Return the [x, y] coordinate for the center point of the cell that contains the specified text.  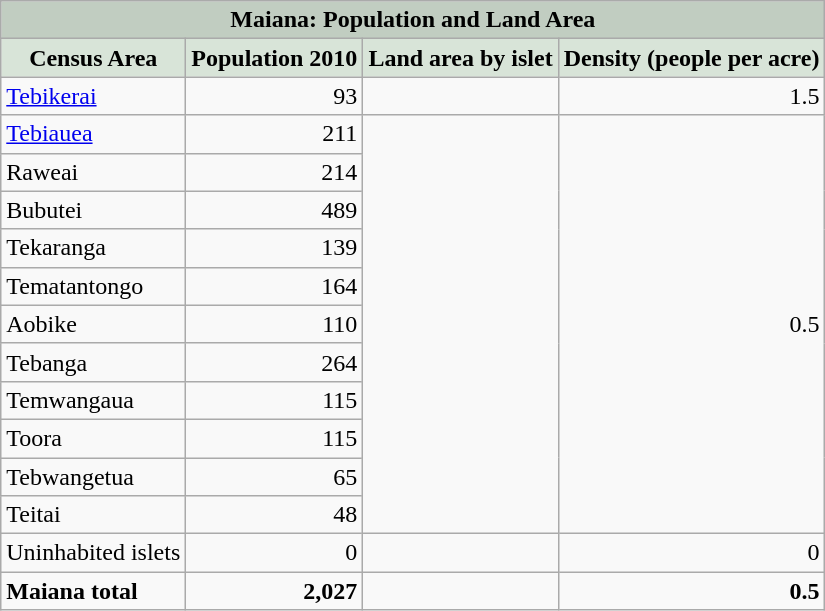
Teitai [94, 515]
264 [274, 362]
Tebikerai [94, 96]
Bubutei [94, 210]
Maiana total [94, 591]
1.5 [692, 96]
Uninhabited islets [94, 553]
65 [274, 477]
211 [274, 134]
164 [274, 286]
Maiana: Population and Land Area [413, 20]
Tebanga [94, 362]
214 [274, 172]
Aobike [94, 324]
Census Area [94, 58]
489 [274, 210]
Tebwangetua [94, 477]
Toora [94, 438]
Raweai [94, 172]
Tematantongo [94, 286]
139 [274, 248]
93 [274, 96]
Tebiauea [94, 134]
2,027 [274, 591]
Temwangaua [94, 400]
Density (people per acre) [692, 58]
48 [274, 515]
Tekaranga [94, 248]
110 [274, 324]
Population 2010 [274, 58]
Land area by islet [460, 58]
